Find where the given text appears and provide that cell's center as [x, y] coordinate. 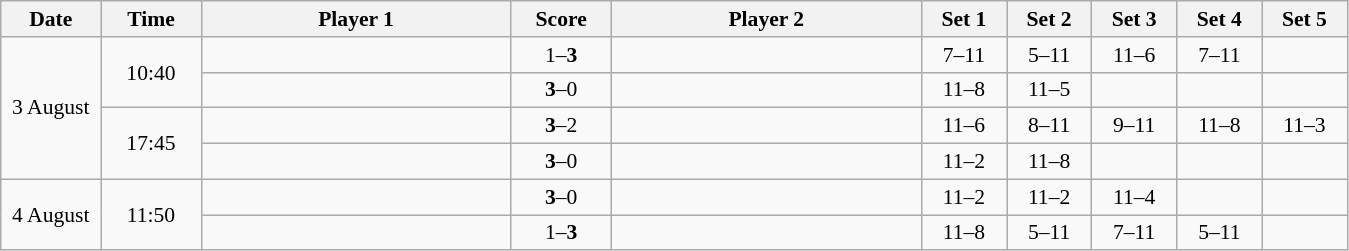
11–3 [1304, 126]
3 August [51, 108]
Set 4 [1220, 19]
Player 2 [766, 19]
Date [51, 19]
11–4 [1134, 197]
Set 2 [1048, 19]
Set 5 [1304, 19]
4 August [51, 214]
11–5 [1048, 90]
10:40 [151, 72]
3–2 [561, 126]
9–11 [1134, 126]
17:45 [151, 144]
8–11 [1048, 126]
Player 1 [356, 19]
Score [561, 19]
Set 1 [964, 19]
Set 3 [1134, 19]
Time [151, 19]
11:50 [151, 214]
